Return (x, y) of the center of cell containing provided text 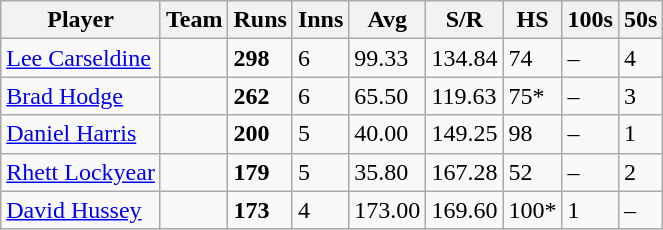
167.28 (464, 172)
David Hussey (81, 210)
2 (640, 172)
119.63 (464, 96)
98 (532, 134)
134.84 (464, 58)
298 (260, 58)
Team (194, 20)
Inns (320, 20)
65.50 (388, 96)
40.00 (388, 134)
Daniel Harris (81, 134)
262 (260, 96)
S/R (464, 20)
52 (532, 172)
Rhett Lockyear (81, 172)
Lee Carseldine (81, 58)
Player (81, 20)
HS (532, 20)
173.00 (388, 210)
35.80 (388, 172)
75* (532, 96)
149.25 (464, 134)
100* (532, 210)
Avg (388, 20)
3 (640, 96)
74 (532, 58)
50s (640, 20)
173 (260, 210)
Runs (260, 20)
200 (260, 134)
169.60 (464, 210)
99.33 (388, 58)
179 (260, 172)
Brad Hodge (81, 96)
100s (590, 20)
